From the cell containing the given text, extract its center point as [x, y] coordinate. 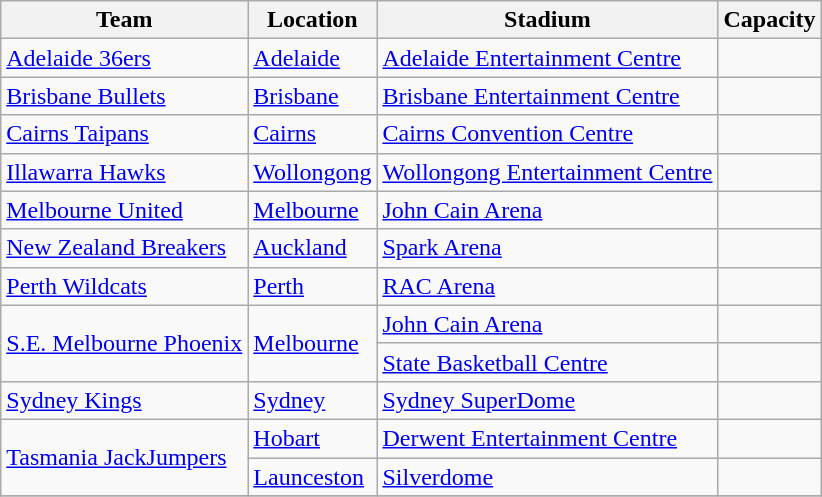
Tasmania JackJumpers [124, 457]
Adelaide Entertainment Centre [548, 58]
Auckland [312, 248]
Brisbane Bullets [124, 96]
RAC Arena [548, 286]
Derwent Entertainment Centre [548, 438]
Brisbane Entertainment Centre [548, 96]
Capacity [770, 20]
S.E. Melbourne Phoenix [124, 343]
Sydney [312, 400]
Perth Wildcats [124, 286]
Cairns Convention Centre [548, 134]
Illawarra Hawks [124, 172]
Silverdome [548, 477]
Adelaide [312, 58]
Cairns Taipans [124, 134]
Stadium [548, 20]
Wollongong [312, 172]
Sydney Kings [124, 400]
Launceston [312, 477]
Team [124, 20]
Brisbane [312, 96]
Perth [312, 286]
New Zealand Breakers [124, 248]
Location [312, 20]
Spark Arena [548, 248]
State Basketball Centre [548, 362]
Sydney SuperDome [548, 400]
Melbourne United [124, 210]
Hobart [312, 438]
Adelaide 36ers [124, 58]
Wollongong Entertainment Centre [548, 172]
Cairns [312, 134]
